Extract the [x, y] coordinate from the center of the cell holding the provided text.  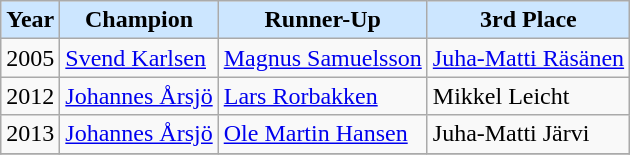
Magnus Samuelsson [322, 58]
Juha-Matti Räsänen [528, 58]
Runner-Up [322, 20]
2005 [30, 58]
Juha-Matti Järvi [528, 134]
Champion [139, 20]
Mikkel Leicht [528, 96]
Year [30, 20]
2012 [30, 96]
Lars Rorbakken [322, 96]
Svend Karlsen [139, 58]
Ole Martin Hansen [322, 134]
3rd Place [528, 20]
2013 [30, 134]
